Detect which cell encompasses the target text, then output its [X, Y] center coordinate. 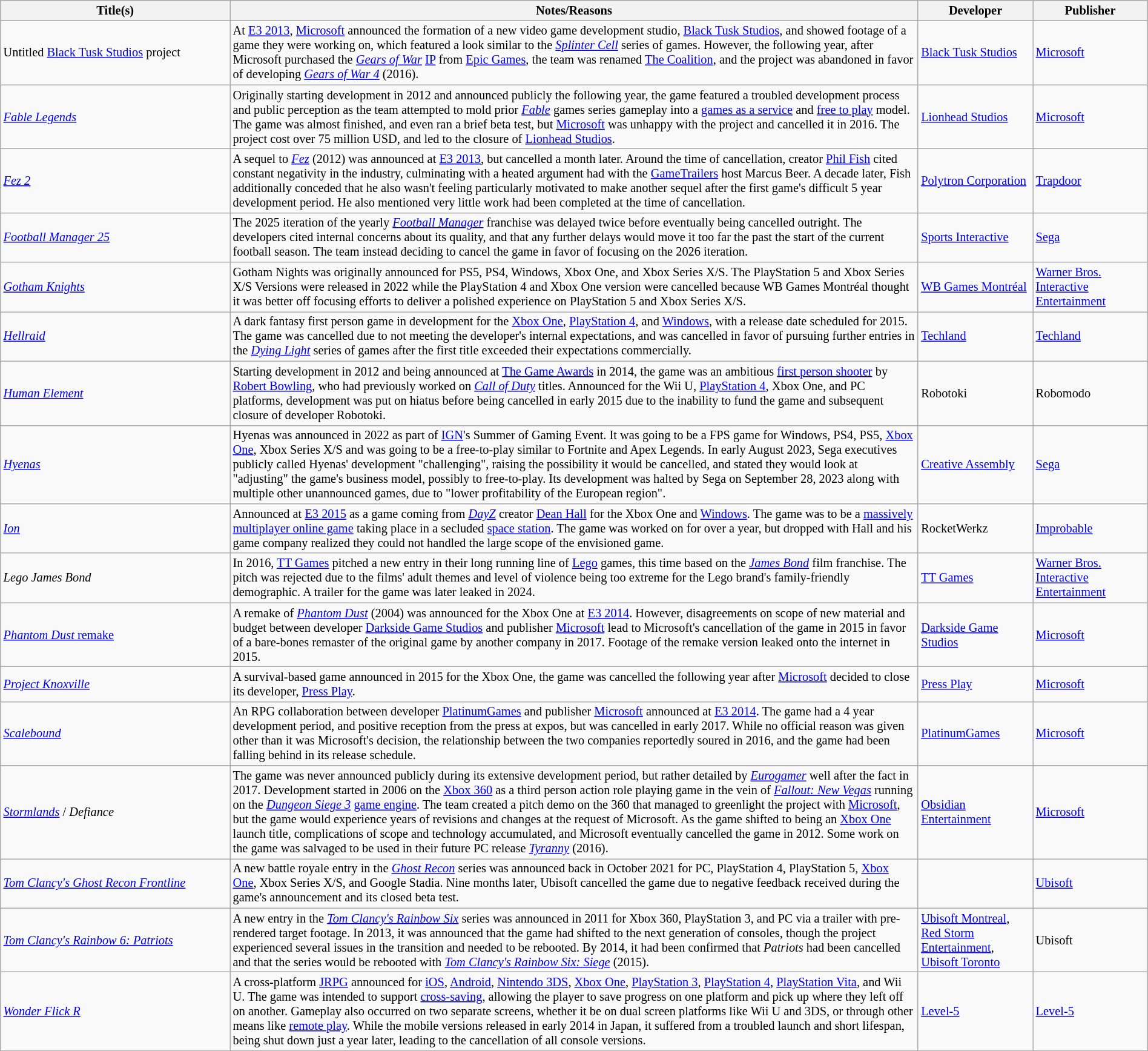
Creative Assembly [975, 465]
Gotham Knights [115, 287]
Project Knoxville [115, 684]
Title(s) [115, 10]
Black Tusk Studios [975, 53]
Obsidian Entertainment [975, 812]
Publisher [1090, 10]
Robotoki [975, 393]
RocketWerkz [975, 528]
Press Play [975, 684]
Trapdoor [1090, 181]
Lego James Bond [115, 578]
Improbable [1090, 528]
Fez 2 [115, 181]
TT Games [975, 578]
Untitled Black Tusk Studios project [115, 53]
Ion [115, 528]
Robomodo [1090, 393]
Darkside Game Studios [975, 635]
Stormlands / Defiance [115, 812]
PlatinumGames [975, 734]
Football Manager 25 [115, 237]
Scalebound [115, 734]
Polytron Corporation [975, 181]
Human Element [115, 393]
Lionhead Studios [975, 117]
Fable Legends [115, 117]
Wonder Flick R [115, 1011]
Ubisoft Montreal, Red Storm Entertainment, Ubisoft Toronto [975, 940]
Developer [975, 10]
Hyenas [115, 465]
Sports Interactive [975, 237]
Tom Clancy's Ghost Recon Frontline [115, 883]
Phantom Dust remake [115, 635]
WB Games Montréal [975, 287]
Hellraid [115, 336]
Tom Clancy's Rainbow 6: Patriots [115, 940]
Notes/Reasons [574, 10]
